Find where the given text appears and provide that cell's center as [x, y] coordinate. 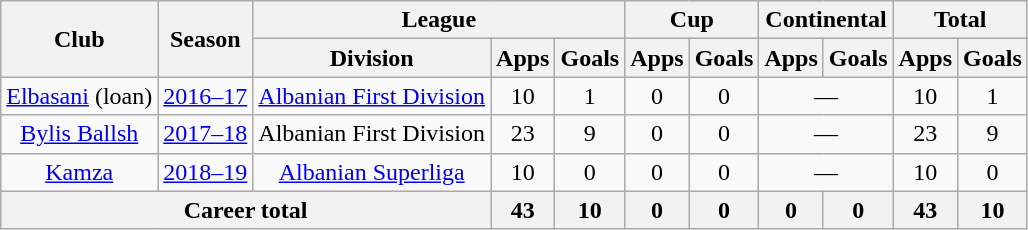
Career total [246, 210]
Total [960, 20]
Division [372, 58]
Albanian Superliga [372, 172]
League [439, 20]
Elbasani (loan) [80, 96]
2018–19 [206, 172]
2016–17 [206, 96]
Club [80, 39]
Continental [826, 20]
Season [206, 39]
Kamza [80, 172]
2017–18 [206, 134]
Cup [692, 20]
Bylis Ballsh [80, 134]
